Capture the cell that displays the provided text and extract its [X, Y] central coordinate. 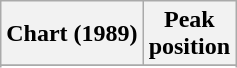
Peak position [189, 34]
Chart (1989) [72, 34]
